Return the (X, Y) coordinate for the center point of the cell that contains the specified text.  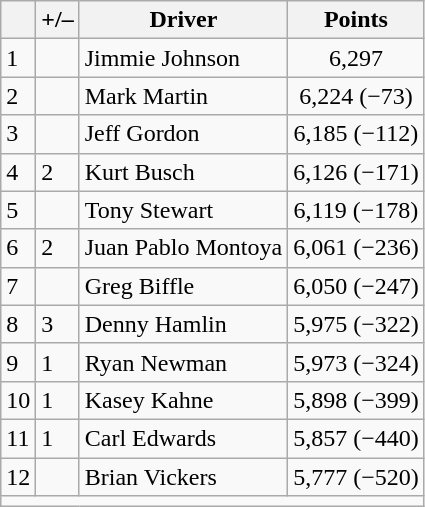
Carl Edwards (183, 438)
9 (18, 362)
6,185 (−112) (356, 134)
6,061 (−236) (356, 248)
Mark Martin (183, 96)
Brian Vickers (183, 477)
11 (18, 438)
5,857 (−440) (356, 438)
Jimmie Johnson (183, 58)
Juan Pablo Montoya (183, 248)
6,224 (−73) (356, 96)
Tony Stewart (183, 210)
Jeff Gordon (183, 134)
4 (18, 172)
10 (18, 400)
Points (356, 20)
6,126 (−171) (356, 172)
+/– (58, 20)
Ryan Newman (183, 362)
5,898 (−399) (356, 400)
6 (18, 248)
5 (18, 210)
Driver (183, 20)
12 (18, 477)
8 (18, 324)
Greg Biffle (183, 286)
6,050 (−247) (356, 286)
5,777 (−520) (356, 477)
5,975 (−322) (356, 324)
7 (18, 286)
6,297 (356, 58)
Kasey Kahne (183, 400)
Kurt Busch (183, 172)
5,973 (−324) (356, 362)
6,119 (−178) (356, 210)
Denny Hamlin (183, 324)
